Capture the cell that displays the provided text and extract its (x, y) central coordinate. 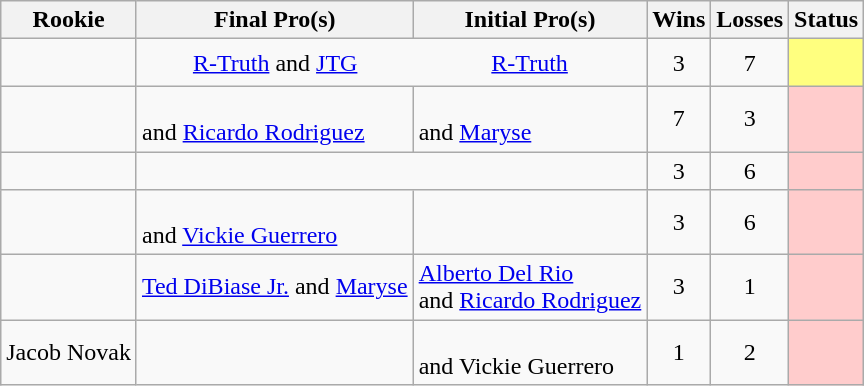
2 (750, 352)
R-Truth (530, 63)
R-Truth and JTG (274, 63)
Losses (750, 20)
Rookie (69, 20)
Jacob Novak (69, 352)
Final Pro(s) (274, 20)
and Maryse (530, 118)
Alberto Del Rioand Ricardo Rodriguez (530, 288)
and Ricardo Rodriguez (274, 118)
Status (826, 20)
Ted DiBiase Jr. and Maryse (274, 288)
Initial Pro(s) (530, 20)
Wins (679, 20)
